Extract the (x, y) coordinate from the center of the cell holding the provided text.  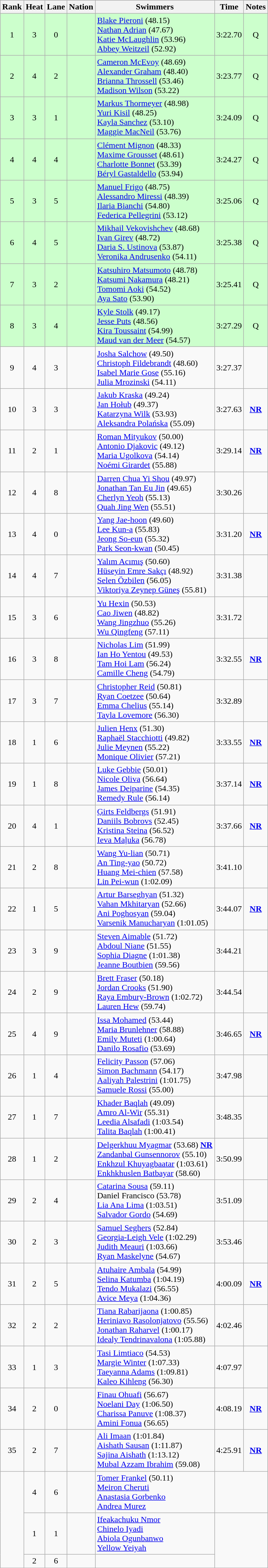
Tasi Limtiaco (54.53)Margie Winter (1:07.33)Taeyanna Adams (1:09.81)Kaleo Kihleng (56.30) (155, 1367)
3:32.89 (229, 701)
33 (12, 1367)
3:31.38 (229, 576)
Ģirts Feldbergs (51.91)Daniils Bobrovs (52.45)Kristina Steina (56.52)Ieva Maļuka (56.78) (155, 825)
3:32.55 (229, 659)
Swimmers (155, 7)
3:51.09 (229, 1200)
Nation (81, 7)
Wang Yu-lian (50.71)An Ting-yao (50.72)Huang Mei-chien (57.58)Lin Pei-wun (1:02.09) (155, 867)
32 (12, 1326)
Blake Pieroni (48.15)Nathan Adrian (47.67)Katie McLaughlin (53.96)Abbey Weitzeil (52.92) (155, 34)
27 (12, 1117)
18 (12, 742)
21 (12, 867)
Ali Imaan (1:01.84)Aishath Sausan (1:11.87)Sajina Aishath (1:13.12)Mubal Azzam Ibrahim (59.08) (155, 1450)
Atuhaire Ambala (54.99)Selina Katumba (1:04.19)Tendo Mukalazi (56.55)Avice Meya (1:04.36) (155, 1284)
Artur Barseghyan (51.32)Vahan Mkhitaryan (52.66)Ani Poghosyan (59.04)Varsenik Manucharyan (1:01.05) (155, 909)
Brett Fraser (50.18)Jordan Crooks (51.90)Raya Embury-Brown (1:02.72)Lauren Hew (59.74) (155, 992)
Cameron McEvoy (48.69)Alexander Graham (48.40)Brianna Throssell (53.46)Madison Wilson (53.22) (155, 76)
3:44.07 (229, 909)
Darren Chua Yi Shou (49.97)Jonathan Tan Eu Jin (49.65)Cherlyn Yeoh (55.13)Quah Jing Wen (55.51) (155, 492)
3:31.72 (229, 618)
Finau Ohuafi (56.67)Noelani Day (1:06.50)Charissa Panuve (1:08.37)Amini Fonua (56.65) (155, 1409)
12 (12, 492)
Catarina Sousa (59.11)Daniel Francisco (53.78)Lia Ana Lima (1:03.51)Salvador Gordo (54.69) (155, 1200)
14 (12, 576)
23 (12, 951)
Khader Baqlah (49.09)Amro Al-Wir (55.31)Leedia Alsafadi (1:03.54)Talita Baqlah (1:00.41) (155, 1117)
3:46.65 (229, 1034)
3:50.99 (229, 1159)
3:25.06 (229, 201)
3:27.29 (229, 326)
Notes (256, 7)
Tiana Rabarijaona (1:00.85)Heriniavo Rasolonjatovo (55.56)Jonathan Raharvel (1:00.17)Idealy Tendrinavalona (1:05.88) (155, 1326)
Ifeakachuku NmorChinelo IyadiAbiola OgunbanwoYellow Yeiyah (155, 1533)
4:07.97 (229, 1367)
4:08.19 (229, 1409)
16 (12, 659)
35 (12, 1450)
34 (12, 1409)
13 (12, 534)
3:24.27 (229, 159)
Luke Gebbie (50.01)Nicole Oliva (56.64)James Deiparine (54.35)Remedy Rule (56.14) (155, 784)
Nicholas Lim (51.99)Ian Ho Yentou (49.53)Tam Hoi Lam (56.24)Camille Cheng (54.79) (155, 659)
Roman Mityukov (50.00)Antonio Djakovic (49.12)Maria Ugolkova (54.14)Noémi Girardet (55.88) (155, 450)
3:29.14 (229, 450)
Heat (34, 7)
26 (12, 1075)
22 (12, 909)
3:25.38 (229, 243)
Tomer Frankel (50.11)Meiron CherutiAnastasia GorbenkoAndrea Murez (155, 1492)
Steven Aimable (51.72)Abdoul Niane (51.55)Sophia Diagne (1:01.38)Jeanne Boutbien (59.56) (155, 951)
Clément Mignon (48.33)Maxime Grousset (48.61)Charlotte Bonnet (53.39)Béryl Gastaldello (53.94) (155, 159)
3:53.46 (229, 1242)
25 (12, 1034)
Katsuhiro Matsumoto (48.78)Katsumi Nakamura (48.21)Tomomi Aoki (54.52)Aya Sato (53.90) (155, 284)
29 (12, 1200)
3:27.63 (229, 409)
11 (12, 450)
3:41.10 (229, 867)
Josha Salchow (49.50)Christoph Fildebrandt (48.60)Isabel Marie Gose (55.16)Julia Mrozinski (54.11) (155, 367)
4:25.91 (229, 1450)
Kyle Stolk (49.17)Jesse Puts (48.56)Kira Toussaint (54.99)Maud van der Meer (54.57) (155, 326)
Felicity Passon (57.06)Simon Bachmann (54.17)Aaliyah Palestrini (1:01.75)Samuele Rossi (55.00) (155, 1075)
31 (12, 1284)
3:30.26 (229, 492)
Jakub Kraska (49.24)Jan Hołub (49.37)Katarzyna Wilk (53.93)Aleksandra Polańska (55.09) (155, 409)
Christopher Reid (50.81)Ryan Coetzee (50.64)Emma Chelius (55.14)Tayla Lovemore (56.30) (155, 701)
19 (12, 784)
Issa Mohamed (53.44)Maria Brunlehner (58.88)Emily Muteti (1:00.64)Danilo Rosafio (53.69) (155, 1034)
3:33.55 (229, 742)
30 (12, 1242)
3:27.37 (229, 367)
4:00.09 (229, 1284)
20 (12, 825)
Mikhail Vekovishchev (48.68)Ivan Girev (48.72)Daria S. Ustinova (53.87)Veronika Andrusenko (54.11) (155, 243)
17 (12, 701)
28 (12, 1159)
3:48.35 (229, 1117)
Yu Hexin (50.53)Cao Jiwen (48.82)Wang Jingzhuo (55.26)Wu Qingfeng (57.11) (155, 618)
3:37.66 (229, 825)
Julien Henx (51.30)Raphaël Stacchiotti (49.82)Julie Meynen (55.22)Monique Olivier (57.21) (155, 742)
Time (229, 7)
3:37.14 (229, 784)
3:44.21 (229, 951)
Markus Thormeyer (48.98)Yuri Kisil (48.25)Kayla Sanchez (53.10)Maggie MacNeil (53.76) (155, 118)
24 (12, 992)
Yang Jae-hoon (49.60)Lee Kun-a (55.83)Jeong So-eun (55.32)Park Seon-kwan (50.45) (155, 534)
3:44.54 (229, 992)
15 (12, 618)
3:22.70 (229, 34)
4:02.46 (229, 1326)
Yalım Acımış (50.60)Hüseyin Emre Sakçı (48.92)Selen Özbilen (56.05)Viktoriya Zeynep Güneş (55.81) (155, 576)
Manuel Frigo (48.75)Alessandro Miressi (48.39)Ilaria Bianchi (54.80)Federica Pellegrini (53.12) (155, 201)
Lane (56, 7)
3:25.41 (229, 284)
3:24.09 (229, 118)
10 (12, 409)
Delgerkhuu Myagmar (53.68) NRZandanbal Gunsennorov (55.10)Enkhzul Khuyagbaatar (1:03.61)Enkhkhuslen Batbayar (58.60) (155, 1159)
Samuel Seghers (52.84)Georgia-Leigh Vele (1:02.29)Judith Meauri (1:03.66)Ryan Maskelyne (54.67) (155, 1242)
Rank (12, 7)
3:31.20 (229, 534)
3:23.77 (229, 76)
3:47.98 (229, 1075)
